Return the [x, y] coordinate for the center point of the cell that contains the specified text.  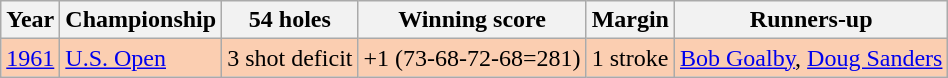
Bob Goalby, Doug Sanders [810, 58]
54 holes [290, 20]
Year [30, 20]
1 stroke [630, 58]
3 shot deficit [290, 58]
U.S. Open [141, 58]
Margin [630, 20]
Winning score [472, 20]
+1 (73-68-72-68=281) [472, 58]
1961 [30, 58]
Championship [141, 20]
Runners-up [810, 20]
